Determine the (X, Y) coordinate at the center of the cell enclosing the given text.  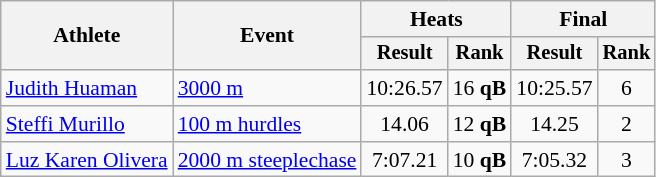
14.25 (554, 124)
Heats (436, 19)
Event (268, 36)
3000 m (268, 88)
6 (627, 88)
10:25.57 (554, 88)
10:26.57 (404, 88)
Athlete (87, 36)
Final (583, 19)
16 qB (480, 88)
Steffi Murillo (87, 124)
12 qB (480, 124)
2 (627, 124)
Judith Huaman (87, 88)
14.06 (404, 124)
100 m hurdles (268, 124)
